Return (x, y) of the center of cell containing provided text 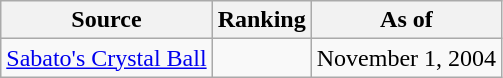
As of (406, 20)
November 1, 2004 (406, 58)
Source (106, 20)
Sabato's Crystal Ball (106, 58)
Ranking (262, 20)
